Extract the (x, y) coordinate from the center of the cell holding the provided text.  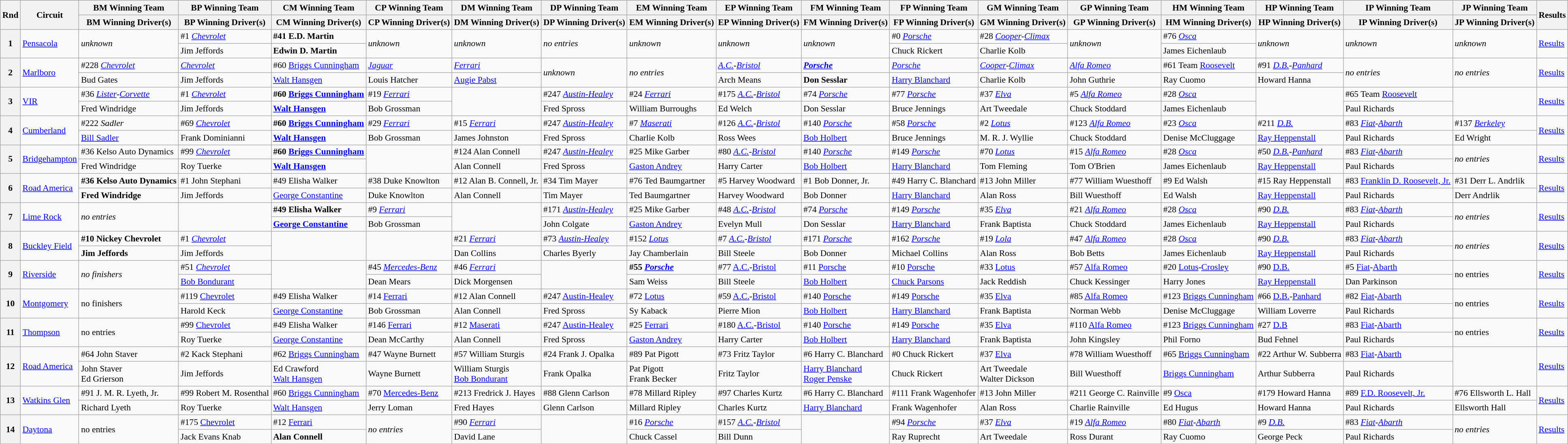
#152 Lotus (672, 239)
Dick Morgensen (497, 282)
#7 Maserati (672, 123)
Daytona (49, 429)
#9 D.B. (1299, 422)
#58 Porsche (934, 123)
Bob Bondurant (225, 282)
William Burroughs (672, 109)
Evelyn Mull (758, 224)
Duke Knowlton (409, 195)
Dean Mears (409, 282)
CP Winning Driver(s) (409, 22)
#61 Team Roosevelt (1208, 66)
7 (11, 217)
GP Winning Driver(s) (1114, 22)
IP Winning Team (1398, 8)
#1 John Stephani (225, 181)
Bridgehampton (49, 159)
#228 Chevrolet (129, 66)
Ferrari (497, 66)
Bill Dunn (758, 437)
#5 Harvey Woodward (758, 181)
#110 Alfa Romeo (1114, 325)
Augie Pabst (497, 80)
DP Winning Team (584, 8)
George Peck (1299, 437)
#123 Alfa Romeo (1114, 123)
#66 D.B.-Panhard (1299, 297)
#15 Ferrari (497, 123)
#34 Tim Mayer (584, 181)
#62 Briggs Cunningham (318, 354)
Ed Walsh (1208, 195)
CP Winning Team (409, 8)
Frank Opalka (584, 374)
Ross Durant (1114, 437)
John Colgate (584, 224)
#90 Ferrari (497, 422)
#89 Pat Pigott (672, 354)
Millard Ripley (672, 408)
#211 George C. Rainville (1114, 393)
Fred Hayes (497, 408)
#28 Cooper-Climax (1023, 36)
#80 Fiat-Abarth (1208, 422)
Dean McCarthy (409, 340)
BP Winning Driver(s) (225, 22)
#2 Kack Stephani (225, 354)
A.C.-Bristol (758, 66)
Charles Byerly (584, 253)
#171 Austin-Healey (584, 210)
GP Winning Team (1114, 8)
#25 Ferrari (672, 325)
4 (11, 130)
#19 Alfa Romeo (1114, 422)
#171 Porsche (846, 239)
Chuck Kessinger (1114, 282)
VIR (49, 101)
#69 Chevrolet (225, 123)
#21 Alfa Romeo (1114, 210)
Sam Weiss (672, 282)
William Sturgis Bob Bondurant (497, 374)
#76 Ellsworth L. Hall (1494, 393)
#82 Fiat-Abarth (1398, 297)
Harry Jones (1208, 282)
Montgomery (49, 304)
Jaguar (409, 66)
BM Winning Team (129, 8)
Ellsworth Hall (1494, 408)
HP Winning Driver(s) (1299, 22)
#9 Osca (1208, 393)
FP Winning Team (934, 8)
8 (11, 245)
11 (11, 332)
DM Winning Driver(s) (497, 22)
Norman Webb (1114, 311)
#36 Lister-Corvette (129, 94)
#179 Howard Hanna (1299, 393)
#33 Lotus (1023, 267)
#211 D.B. (1299, 123)
Charlie Rainville (1114, 408)
Glenn Carlson (584, 408)
#91 D.B.-Panhard (1299, 66)
#15 Ray Heppenstall (1299, 181)
12 (11, 366)
Alfa Romeo (1114, 66)
#77 A.C.-Bristol (758, 267)
#5 Alfa Romeo (1114, 94)
#7 A.C.-Bristol (758, 239)
Watkins Glen (49, 400)
#119 Chevrolet (225, 297)
#175 A.C.-Bristol (758, 94)
#16 Porsche (672, 422)
#76 Osca (1208, 36)
Michael Collins (934, 253)
Cooper-Climax (1023, 66)
#59 A.C.-Bristol (758, 297)
#10 Porsche (934, 267)
#175 Chevrolet (225, 422)
#180 A.C.-Bristol (758, 325)
#41 E.D. Martin (318, 36)
#49 Harry C. Blanchard (934, 181)
#15 Alfa Romeo (1114, 152)
HM Winning Team (1208, 8)
#124 Alan Connell (497, 152)
Lime Rock (49, 217)
#97 Charles Kurtz (758, 393)
GM Winning Driver(s) (1023, 22)
#126 A.C.-Bristol (758, 123)
#0 Porsche (934, 36)
BM Winning Driver(s) (129, 22)
Phil Forno (1208, 340)
#77 William Wuesthoff (1114, 181)
BP Winning Team (225, 8)
#70 Lotus (1023, 152)
#146 Ferrari (409, 325)
#137 Berkeley (1494, 123)
#14 Ferrari (409, 297)
#65 Briggs Cunningham (1208, 354)
FM Winning Driver(s) (846, 22)
#50 D.B.-Panhard (1299, 152)
#78 William Wuesthoff (1114, 354)
Thompson (49, 332)
JP Winning Team (1494, 8)
Ray Ruprecht (934, 437)
#213 Fredrick J. Hayes (497, 393)
#73 Fritz Taylor (758, 354)
#65 Team Roosevelt (1398, 94)
Wayne Burnett (409, 374)
Arch Means (758, 80)
#157 A.C.-Bristol (758, 422)
#72 Lotus (672, 297)
Pensacola (49, 44)
#38 Duke Knowlton (409, 181)
9 (11, 275)
Jay Chamberlain (672, 253)
#12 Maserati (497, 325)
Bud Gates (129, 80)
Chuck Cassel (672, 437)
EM Winning Driver(s) (672, 22)
David Lane (497, 437)
#19 Ferrari (409, 94)
#57 Alfa Romeo (1114, 267)
Derr Andrlik (1494, 195)
William Loverre (1299, 311)
#27 D.B (1299, 325)
#31 Derr L. Andrlik (1494, 181)
#12 Alan Connell (497, 297)
#9 Ed Walsh (1208, 181)
#10 Nickey Chevrolet (129, 239)
#21 Ferrari (497, 239)
Riverside (49, 275)
#47 Wayne Burnett (409, 354)
Jerry Loman (409, 408)
Fritz Taylor (758, 374)
#46 Ferrari (497, 267)
#0 Chuck Rickert (934, 354)
3 (11, 101)
Bill Sadler (129, 138)
#94 Porsche (934, 422)
IP Winning Driver(s) (1398, 22)
Louis Hatcher (409, 80)
#22 Arthur W. Subberra (1299, 354)
2 (11, 73)
Cumberland (49, 130)
#70 Mercedes-Benz (409, 393)
#83 Franklin D. Roosevelt, Jr. (1398, 181)
Bud Fehnel (1299, 340)
#29 Ferrari (409, 123)
Rnd (11, 15)
Tim Mayer (584, 195)
#24 Frank J. Opalka (584, 354)
#45 Mercedes-Benz (409, 267)
HM Winning Driver(s) (1208, 22)
14 (11, 429)
#73 Austin-Healey (584, 239)
HP Winning Team (1299, 8)
Ed Hugus (1208, 408)
Ross Wees (758, 138)
Tom Fleming (1023, 166)
John Kingsley (1114, 340)
Ed Wright (1494, 138)
Briggs Cunningham (1208, 374)
Art Tweedale Walter Dickson (1023, 374)
DM Winning Team (497, 8)
#23 Osca (1208, 123)
10 (11, 304)
#78 Millard Ripley (672, 393)
Harvey Woodward (758, 195)
#162 Porsche (934, 239)
#55 Porsche (672, 267)
John Staver Ed Grierson (129, 374)
#12 Ferrari (318, 422)
CM Winning Driver(s) (318, 22)
Bob Betts (1114, 253)
Ted Baumgartner (672, 195)
#80 A.C.-Bristol (758, 152)
Frank Dominianni (225, 138)
#77 Porsche (934, 94)
#57 William Sturgis (497, 354)
Chevrolet (225, 66)
Chuck Parsons (934, 282)
#5 Fiat-Abarth (1398, 267)
Tom O'Brien (1114, 166)
EM Winning Team (672, 8)
FP Winning Driver(s) (934, 22)
#76 Ted Baumgartner (672, 181)
Marlboro (49, 73)
Richard Lyeth (129, 408)
DP Winning Driver(s) (584, 22)
Dan Collins (497, 253)
Harry Blanchard Roger Penske (846, 374)
5 (11, 159)
#88 Glenn Carlson (584, 393)
Jack Evans Knab (225, 437)
#64 John Staver (129, 354)
#12 Alan B. Connell, Jr. (497, 181)
Pierre Mion (758, 311)
#20 Lotus-Crosley (1208, 267)
6 (11, 188)
13 (11, 400)
#24 Ferrari (672, 94)
JP Winning Driver(s) (1494, 22)
Ed Crawford Walt Hansgen (318, 374)
#91 J. M. R. Lyeth, Jr. (129, 393)
Pat Pigott Frank Becker (672, 374)
Charles Kurtz (758, 408)
#1 Bob Donner, Jr. (846, 181)
Frank Wagenhofer (934, 408)
#9 Ferrari (409, 210)
James Johnston (497, 138)
#19 Lola (1023, 239)
Edwin D. Martin (318, 51)
CM Winning Team (318, 8)
M. R. J. Wyllie (1023, 138)
Dan Parkinson (1398, 282)
#99 Robert M. Rosenthal (225, 393)
#89 F.D. Roosevelt, Jr. (1398, 393)
1 (11, 44)
Circuit (49, 15)
Ed Welch (758, 109)
#111 Frank Wagenhofer (934, 393)
EP Winning Driver(s) (758, 22)
FM Winning Team (846, 8)
EP Winning Team (758, 8)
Jack Reddish (1023, 282)
#222 Sadler (129, 123)
Sy Kaback (672, 311)
#11 Porsche (846, 267)
#2 Lotus (1023, 123)
GM Winning Team (1023, 8)
#48 A.C.-Bristol (758, 210)
#47 Alfa Romeo (1114, 239)
Arthur Subberra (1299, 374)
#85 Alfa Romeo (1114, 297)
Buckley Field (49, 245)
#51 Chevrolet (225, 267)
Harold Keck (225, 311)
John Guthrie (1114, 80)
